Identify which cell holds the provided text, then report its (X, Y) central coordinate. 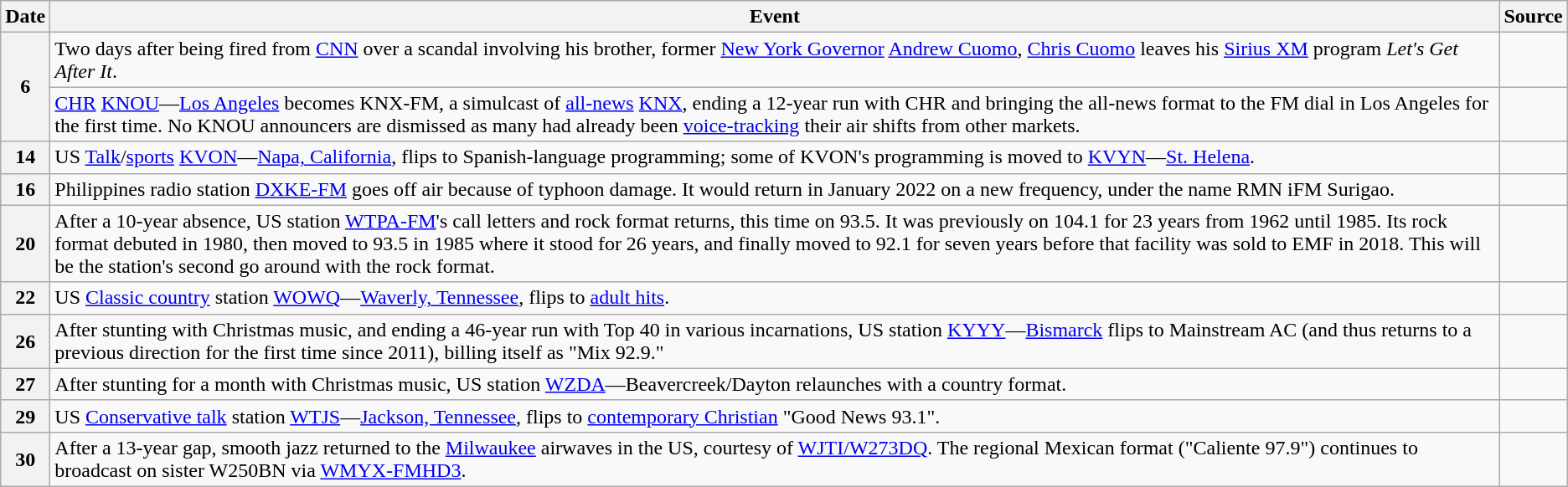
Date (25, 17)
Source (1533, 17)
29 (25, 416)
27 (25, 384)
30 (25, 459)
6 (25, 87)
After stunting for a month with Christmas music, US station WZDA—Beavercreek/Dayton relaunches with a country format. (775, 384)
22 (25, 298)
US Conservative talk station WTJS—Jackson, Tennessee, flips to contemporary Christian "Good News 93.1". (775, 416)
20 (25, 243)
US Classic country station WOWQ—Waverly, Tennessee, flips to adult hits. (775, 298)
16 (25, 189)
Event (775, 17)
26 (25, 341)
US Talk/sports KVON—Napa, California, flips to Spanish-language programming; some of KVON's programming is moved to KVYN—St. Helena. (775, 157)
14 (25, 157)
